Determine the (X, Y) coordinate at the center of the cell enclosing the given text.  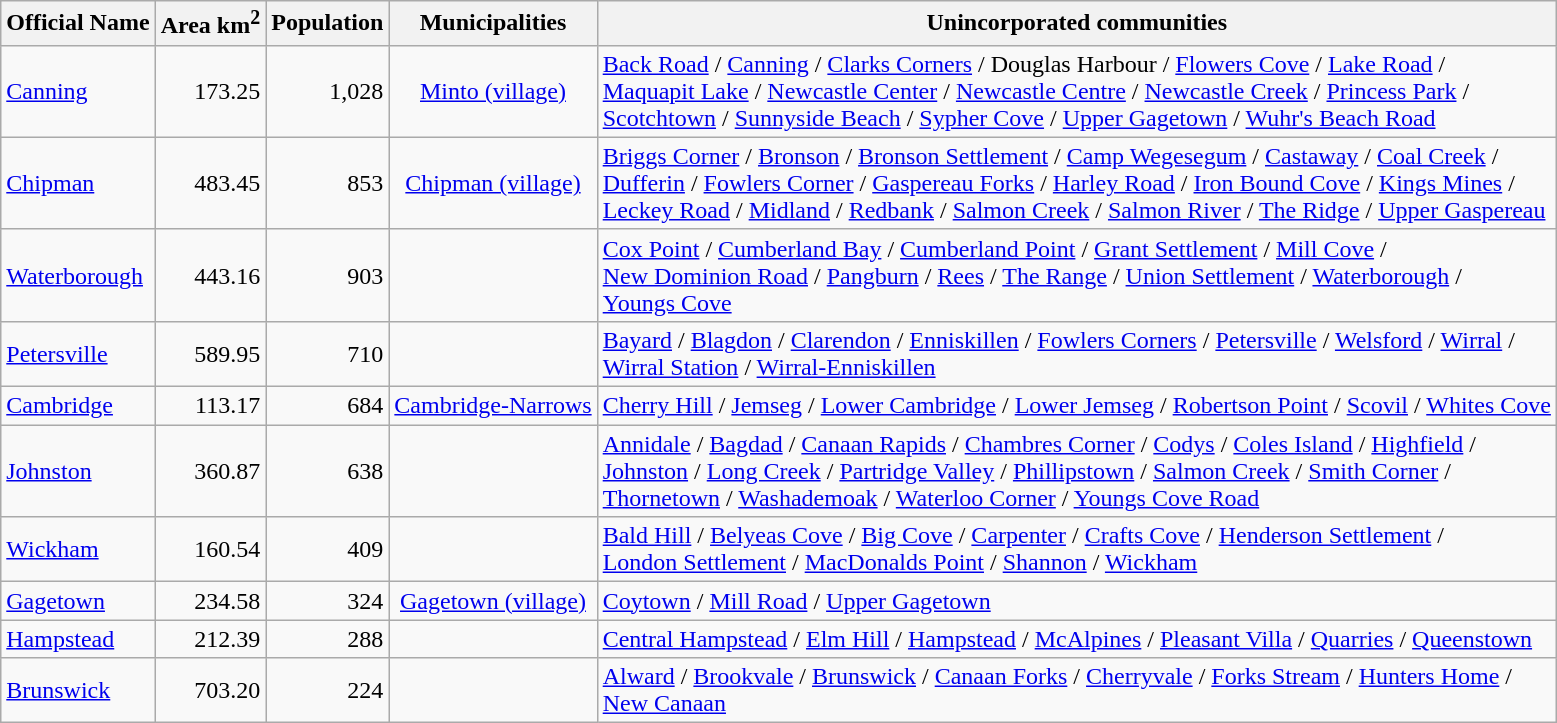
Coytown / Mill Road / Upper Gagetown (1076, 601)
Cambridge-Narrows (493, 406)
Wickham (78, 550)
Population (328, 24)
Unincorporated communities (1076, 24)
Cambridge (78, 406)
Central Hampstead / Elm Hill / Hampstead / McAlpines / Pleasant Villa / Quarries / Queenstown (1076, 639)
903 (328, 275)
113.17 (210, 406)
Petersville (78, 354)
443.16 (210, 275)
224 (328, 690)
710 (328, 354)
160.54 (210, 550)
Johnston (78, 471)
409 (328, 550)
Municipalities (493, 24)
Chipman (village) (493, 183)
Bayard / Blagdon / Clarendon / Enniskillen / Fowlers Corners / Petersville / Welsford / Wirral / Wirral Station / Wirral-Enniskillen (1076, 354)
234.58 (210, 601)
589.95 (210, 354)
Gagetown (78, 601)
Area km2 (210, 24)
Bald Hill / Belyeas Cove / Big Cove / Carpenter / Crafts Cove / Henderson Settlement / London Settlement / MacDonalds Point / Shannon / Wickham (1076, 550)
703.20 (210, 690)
Minto (village) (493, 91)
Alward / Brookvale / Brunswick / Canaan Forks / Cherryvale / Forks Stream / Hunters Home / New Canaan (1076, 690)
Brunswick (78, 690)
1,028 (328, 91)
Cherry Hill / Jemseg / Lower Cambridge / Lower Jemseg / Robertson Point / Scovil / Whites Cove (1076, 406)
360.87 (210, 471)
324 (328, 601)
853 (328, 183)
684 (328, 406)
288 (328, 639)
Waterborough (78, 275)
638 (328, 471)
Gagetown (village) (493, 601)
483.45 (210, 183)
Official Name (78, 24)
212.39 (210, 639)
Canning (78, 91)
173.25 (210, 91)
Chipman (78, 183)
Hampstead (78, 639)
